From the cell containing the given text, extract its center point as (X, Y) coordinate. 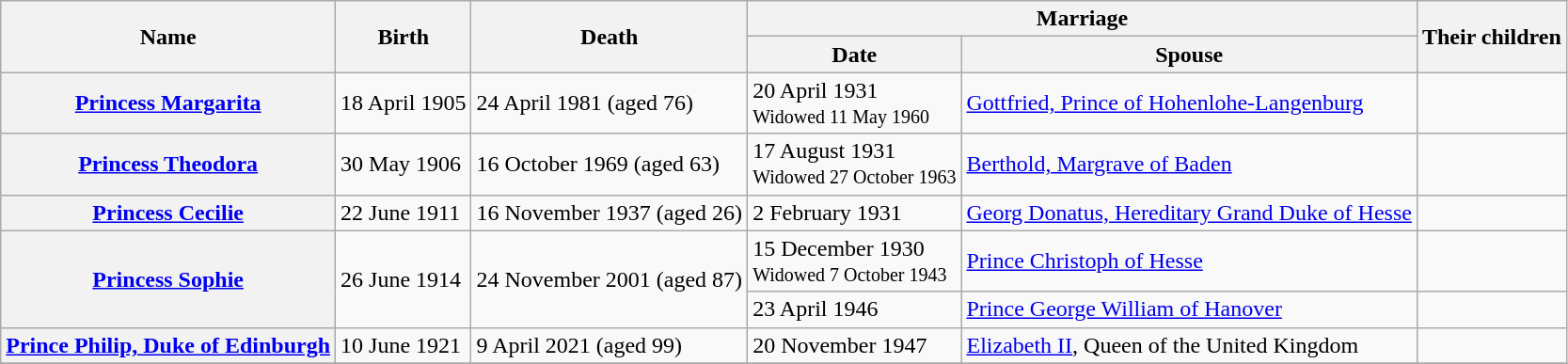
Princess Theodora (168, 164)
2 February 1931 (854, 213)
Princess Margarita (168, 103)
Name (168, 37)
10 June 1921 (404, 345)
24 November 2001 (aged 87) (610, 278)
16 November 1937 (aged 26) (610, 213)
15 December 1930Widowed 7 October 1943 (854, 261)
26 June 1914 (404, 278)
Princess Sophie (168, 278)
Prince Christoph of Hesse (1189, 261)
Prince George William of Hanover (1189, 309)
24 April 1981 (aged 76) (610, 103)
22 June 1911 (404, 213)
Marriage (1083, 19)
20 April 1931Widowed 11 May 1960 (854, 103)
23 April 1946 (854, 309)
Prince Philip, Duke of Edinburgh (168, 345)
Birth (404, 37)
Princess Cecilie (168, 213)
18 April 1905 (404, 103)
9 April 2021 (aged 99) (610, 345)
Spouse (1189, 55)
16 October 1969 (aged 63) (610, 164)
30 May 1906 (404, 164)
17 August 1931Widowed 27 October 1963 (854, 164)
Gottfried, Prince of Hohenlohe-Langenburg (1189, 103)
Georg Donatus, Hereditary Grand Duke of Hesse (1189, 213)
Date (854, 55)
20 November 1947 (854, 345)
Death (610, 37)
Berthold, Margrave of Baden (1189, 164)
Elizabeth II, Queen of the United Kingdom (1189, 345)
Their children (1492, 37)
